Provide the (X, Y) coordinate of the cell's center where the given text is located.  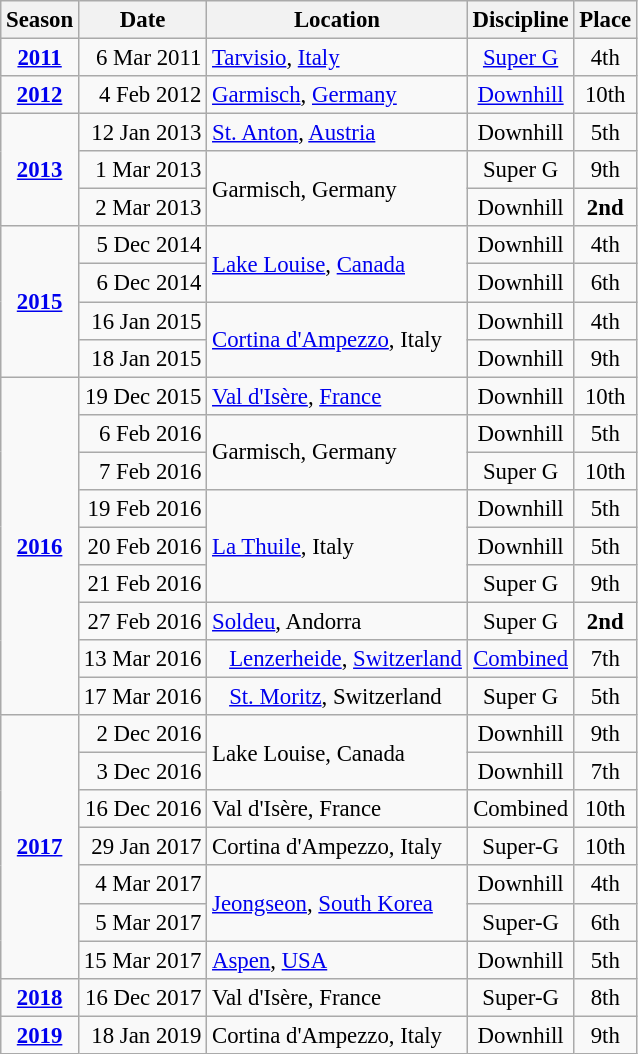
16 Jan 2015 (142, 321)
Jeongseon, South Korea (337, 904)
4 Feb 2012 (142, 95)
5 Dec 2014 (142, 245)
St. Anton, Austria (337, 133)
1 Mar 2013 (142, 170)
Season (40, 20)
2016 (40, 546)
2012 (40, 95)
2013 (40, 170)
15 Mar 2017 (142, 960)
Discipline (520, 20)
16 Dec 2016 (142, 809)
2011 (40, 58)
Aspen, USA (337, 960)
17 Mar 2016 (142, 697)
18 Jan 2015 (142, 358)
2019 (40, 1035)
29 Jan 2017 (142, 847)
16 Dec 2017 (142, 997)
Soldeu, Andorra (337, 621)
St. Moritz, Switzerland (337, 697)
Lenzerheide, Switzerland (337, 659)
2018 (40, 997)
8th (605, 997)
5 Mar 2017 (142, 922)
2017 (40, 846)
19 Feb 2016 (142, 509)
7 Feb 2016 (142, 471)
Location (337, 20)
6 Dec 2014 (142, 283)
13 Mar 2016 (142, 659)
27 Feb 2016 (142, 621)
2015 (40, 301)
19 Dec 2015 (142, 396)
4 Mar 2017 (142, 885)
21 Feb 2016 (142, 584)
3 Dec 2016 (142, 772)
18 Jan 2019 (142, 1035)
Place (605, 20)
Tarvisio, Italy (337, 58)
6 Mar 2011 (142, 58)
2 Dec 2016 (142, 734)
20 Feb 2016 (142, 546)
6 Feb 2016 (142, 433)
2 Mar 2013 (142, 208)
Date (142, 20)
La Thuile, Italy (337, 546)
12 Jan 2013 (142, 133)
